Extract the [x, y] coordinate from the center of the cell holding the provided text.  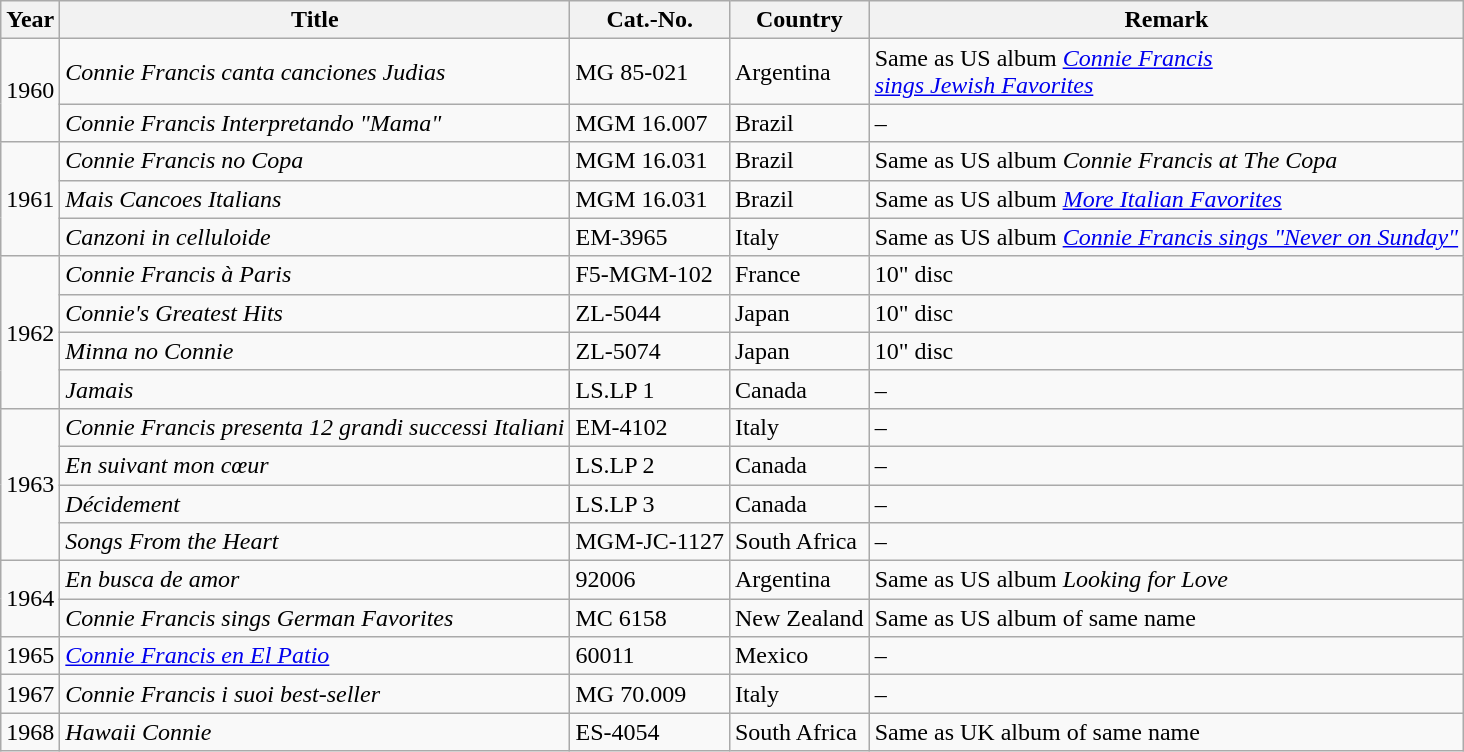
Connie Francis canta canciones Judias [315, 72]
92006 [650, 580]
Connie Francis en El Patio [315, 656]
EM-3965 [650, 237]
ES-4054 [650, 732]
Décidement [315, 503]
60011 [650, 656]
1968 [30, 732]
Mais Cancoes Italians [315, 199]
F5-MGM-102 [650, 275]
Connie Francis i suoi best-seller [315, 694]
Songs From the Heart [315, 542]
Connie Francis à Paris [315, 275]
LS.LP 3 [650, 503]
Same as US album Connie Francis at The Copa [1166, 161]
Mexico [799, 656]
Same as US album of same name [1166, 618]
ZL-5074 [650, 351]
1965 [30, 656]
Connie Francis Interpretando "Mama" [315, 123]
MGM-JC-1127 [650, 542]
1964 [30, 599]
1960 [30, 90]
Connie's Greatest Hits [315, 313]
Connie Francis no Copa [315, 161]
EM-4102 [650, 427]
MG 70.009 [650, 694]
Same as US album Looking for Love [1166, 580]
Same as US album More Italian Favorites [1166, 199]
1967 [30, 694]
Same as US album Connie Francis sings "Never on Sunday" [1166, 237]
1961 [30, 199]
LS.LP 2 [650, 465]
Same as UK album of same name [1166, 732]
MGM 16.007 [650, 123]
Year [30, 20]
Country [799, 20]
Hawaii Connie [315, 732]
Minna no Connie [315, 351]
Title [315, 20]
En suivant mon cœur [315, 465]
Connie Francis presenta 12 grandi successi Italiani [315, 427]
France [799, 275]
Same as US album Connie Francissings Jewish Favorites [1166, 72]
Connie Francis sings German Favorites [315, 618]
Jamais [315, 389]
1963 [30, 484]
En busca de amor [315, 580]
Canzoni in celluloide [315, 237]
ZL-5044 [650, 313]
LS.LP 1 [650, 389]
1962 [30, 332]
New Zealand [799, 618]
Cat.-No. [650, 20]
MC 6158 [650, 618]
Remark [1166, 20]
MG 85-021 [650, 72]
